Detect which cell encompasses the target text, then output its [X, Y] center coordinate. 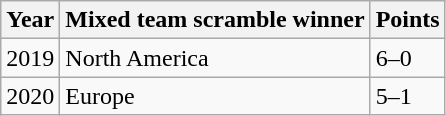
Points [408, 20]
Europe [215, 96]
6–0 [408, 58]
Year [30, 20]
2019 [30, 58]
North America [215, 58]
Mixed team scramble winner [215, 20]
2020 [30, 96]
5–1 [408, 96]
